Pinpoint the cell where the given text exists, returning its (x, y) midpoint coordinate. 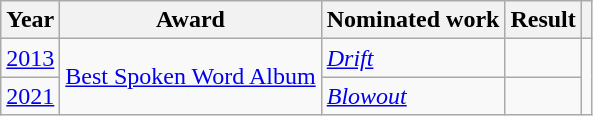
Year (30, 20)
2021 (30, 96)
Best Spoken Word Album (190, 77)
Result (543, 20)
2013 (30, 58)
Nominated work (413, 20)
Drift (413, 58)
Blowout (413, 96)
Award (190, 20)
